Scan for the cell matching the given text and deliver its [X, Y] coordinate at center. 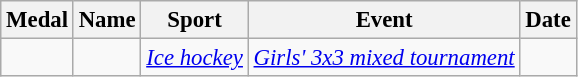
Medal [38, 20]
Ice hockey [194, 58]
Girls' 3x3 mixed tournament [384, 58]
Event [384, 20]
Name [107, 20]
Date [548, 20]
Sport [194, 20]
